Output the [X, Y] coordinate of the center of the cell containing the given text.  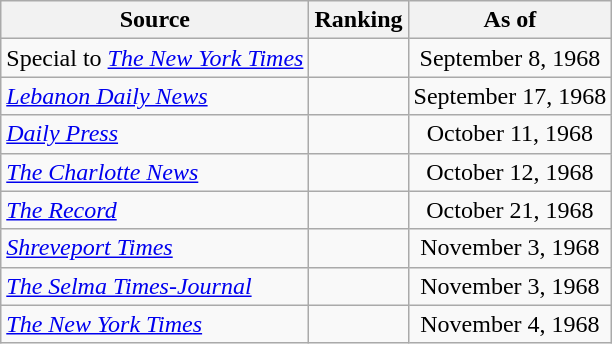
October 21, 1968 [510, 210]
Ranking [358, 20]
The Record [155, 210]
The New York Times [155, 324]
Special to The New York Times [155, 58]
September 8, 1968 [510, 58]
Shreveport Times [155, 248]
Lebanon Daily News [155, 96]
November 4, 1968 [510, 324]
Source [155, 20]
The Charlotte News [155, 172]
September 17, 1968 [510, 96]
October 12, 1968 [510, 172]
As of [510, 20]
Daily Press [155, 134]
October 11, 1968 [510, 134]
The Selma Times-Journal [155, 286]
